Scan for the cell matching the given text and deliver its [X, Y] coordinate at center. 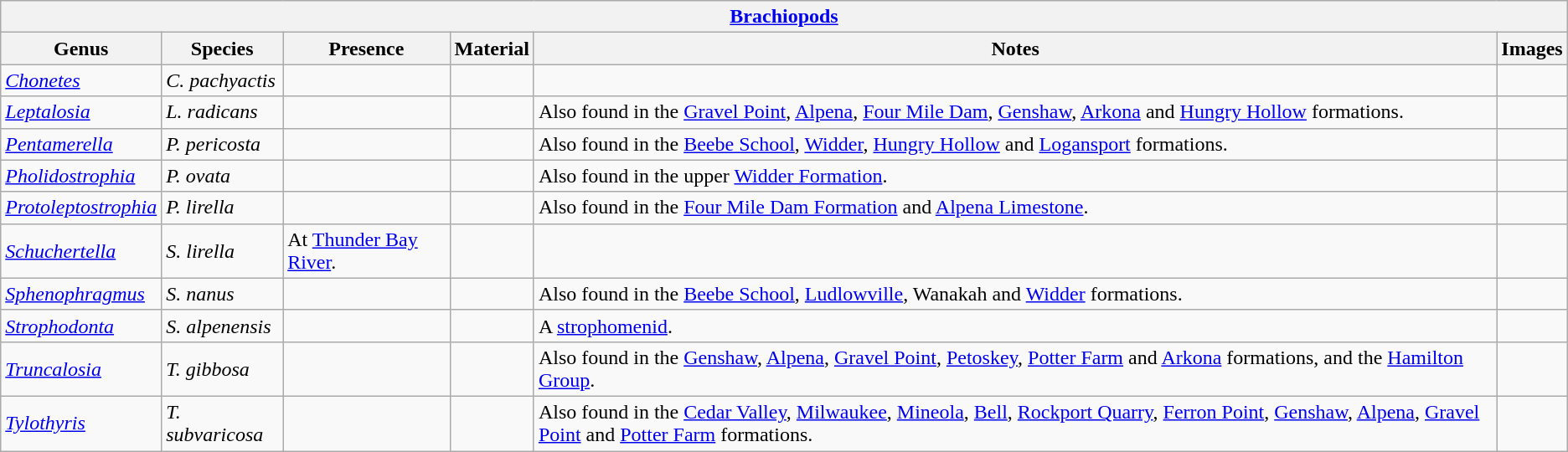
Also found in the Beebe School, Widder, Hungry Hollow and Logansport formations. [1015, 144]
Presence [367, 49]
Sphenophragmus [81, 294]
At Thunder Bay River. [367, 251]
Also found in the Four Mile Dam Formation and Alpena Limestone. [1015, 208]
Brachiopods [784, 17]
Also found in the upper Widder Formation. [1015, 176]
S. alpenensis [223, 326]
Pentamerella [81, 144]
S. lirella [223, 251]
Genus [81, 49]
Material [492, 49]
T. subvaricosa [223, 424]
Tylothyris [81, 424]
Protoleptostrophia [81, 208]
L. radicans [223, 112]
Also found in the Genshaw, Alpena, Gravel Point, Petoskey, Potter Farm and Arkona formations, and the Hamilton Group. [1015, 368]
A strophomenid. [1015, 326]
T. gibbosa [223, 368]
Notes [1015, 49]
C. pachyactis [223, 80]
Strophodonta [81, 326]
P. lirella [223, 208]
Images [1532, 49]
Truncalosia [81, 368]
Species [223, 49]
Pholidostrophia [81, 176]
P. pericosta [223, 144]
Also found in the Beebe School, Ludlowville, Wanakah and Widder formations. [1015, 294]
Also found in the Cedar Valley, Milwaukee, Mineola, Bell, Rockport Quarry, Ferron Point, Genshaw, Alpena, Gravel Point and Potter Farm formations. [1015, 424]
S. nanus [223, 294]
Chonetes [81, 80]
Schuchertella [81, 251]
Also found in the Gravel Point, Alpena, Four Mile Dam, Genshaw, Arkona and Hungry Hollow formations. [1015, 112]
P. ovata [223, 176]
Leptalosia [81, 112]
